Capture the cell that displays the provided text and extract its (X, Y) central coordinate. 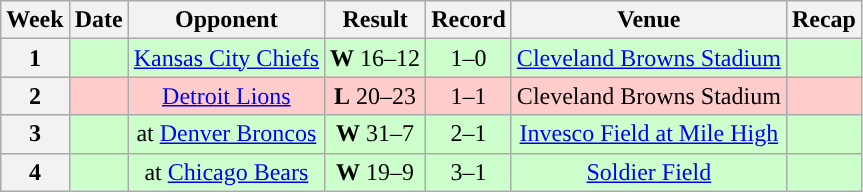
Recap (824, 20)
1–0 (469, 58)
L 20–23 (376, 96)
3–1 (469, 172)
2–1 (469, 134)
Detroit Lions (226, 96)
3 (35, 134)
W 19–9 (376, 172)
W 31–7 (376, 134)
1–1 (469, 96)
1 (35, 58)
4 (35, 172)
Week (35, 20)
Record (469, 20)
W 16–12 (376, 58)
Venue (648, 20)
Soldier Field (648, 172)
at Denver Broncos (226, 134)
at Chicago Bears (226, 172)
Kansas City Chiefs (226, 58)
2 (35, 96)
Date (98, 20)
Invesco Field at Mile High (648, 134)
Result (376, 20)
Opponent (226, 20)
